Identify which cell holds the provided text, then report its [X, Y] central coordinate. 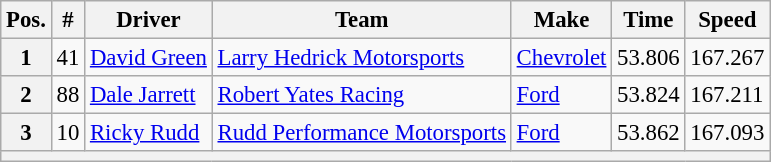
53.824 [648, 95]
Larry Hedrick Motorsports [362, 58]
Chevrolet [561, 58]
1 [26, 58]
Time [648, 20]
Speed [728, 20]
53.862 [648, 133]
Team [362, 20]
Pos. [26, 20]
# [68, 20]
Rudd Performance Motorsports [362, 133]
Make [561, 20]
53.806 [648, 58]
Ricky Rudd [149, 133]
3 [26, 133]
10 [68, 133]
167.211 [728, 95]
167.267 [728, 58]
David Green [149, 58]
2 [26, 95]
41 [68, 58]
88 [68, 95]
Dale Jarrett [149, 95]
Robert Yates Racing [362, 95]
167.093 [728, 133]
Driver [149, 20]
